Locate the cell with the specified text and output its (X, Y) center coordinate. 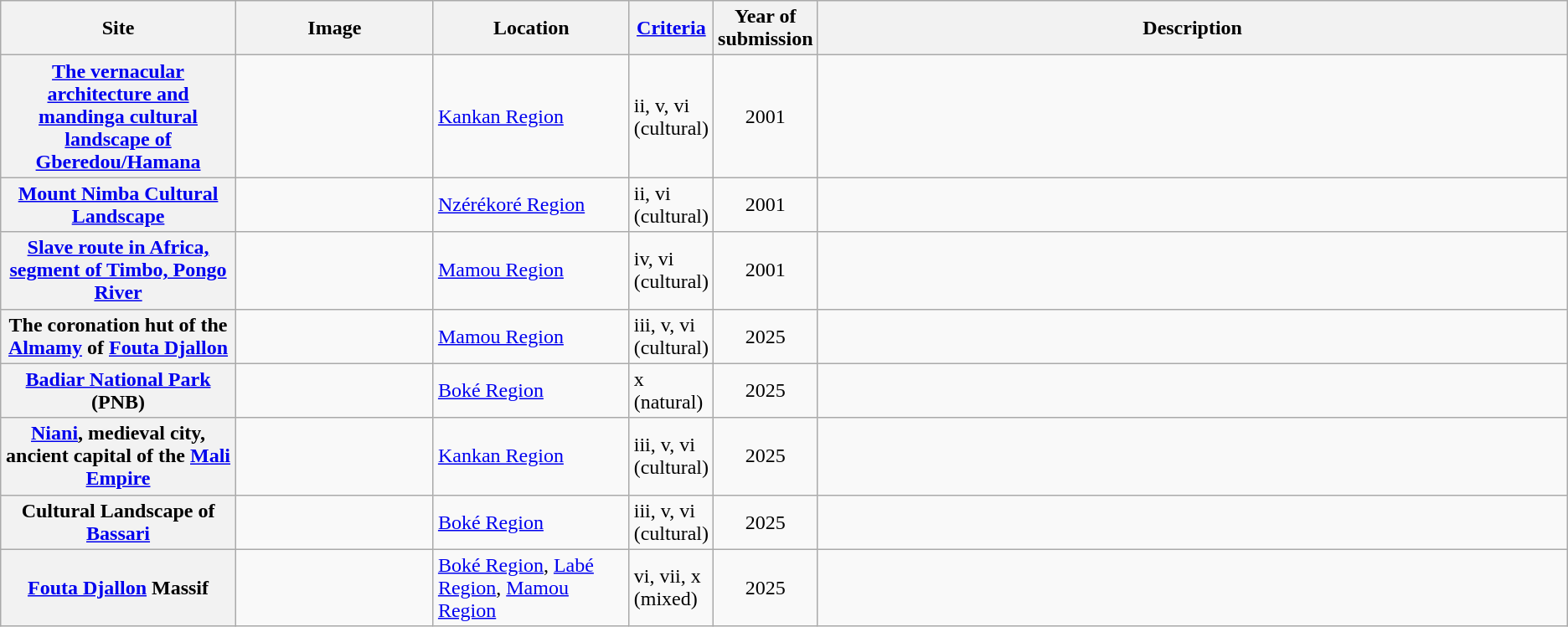
Niani, medieval city, ancient capital of the Mali Empire (119, 456)
Location (531, 28)
Mount Nimba Cultural Landscape (119, 204)
Badiar National Park (PNB) (119, 390)
Year of submission (766, 28)
x (natural) (671, 390)
Image (334, 28)
vi, vii, x (mixed) (671, 588)
ii, vi (cultural) (671, 204)
Criteria (671, 28)
iv, vi (cultural) (671, 270)
Slave route in Africa, segment of Timbo, Pongo River (119, 270)
The vernacular architecture and mandinga cultural landscape of Gberedou/Hamana (119, 116)
The coronation hut of the Almamy of Fouta Djallon (119, 337)
Site (119, 28)
Description (1193, 28)
Boké Region, Labé Region, Mamou Region (531, 588)
Cultural Landscape of Bassari (119, 522)
ii, v, vi (cultural) (671, 116)
Fouta Djallon Massif (119, 588)
Nzérékoré Region (531, 204)
